Pinpoint the cell where the given text exists, returning its [x, y] midpoint coordinate. 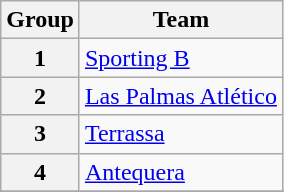
2 [40, 96]
Team [180, 20]
Las Palmas Atlético [180, 96]
Terrassa [180, 134]
1 [40, 58]
Sporting B [180, 58]
4 [40, 172]
Antequera [180, 172]
Group [40, 20]
3 [40, 134]
